Provide the [X, Y] coordinate of the cell's center where the given text is located.  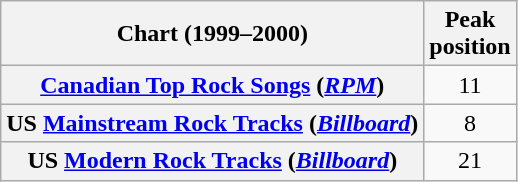
11 [470, 85]
Chart (1999–2000) [212, 34]
Peakposition [470, 34]
US Mainstream Rock Tracks (Billboard) [212, 123]
21 [470, 161]
US Modern Rock Tracks (Billboard) [212, 161]
Canadian Top Rock Songs (RPM) [212, 85]
8 [470, 123]
